Extract the (X, Y) coordinate from the center of the cell holding the provided text.  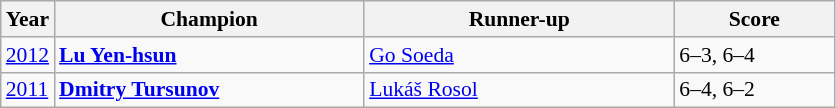
2012 (28, 55)
6–4, 6–2 (754, 90)
Runner-up (519, 19)
Year (28, 19)
6–3, 6–4 (754, 55)
Lu Yen-hsun (209, 55)
Lukáš Rosol (519, 90)
Score (754, 19)
Champion (209, 19)
Go Soeda (519, 55)
2011 (28, 90)
Dmitry Tursunov (209, 90)
